Search for the cell housing the specified text and yield its [X, Y] center coordinate. 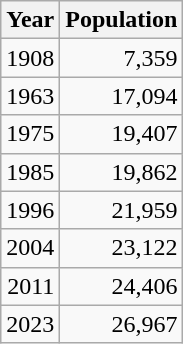
19,407 [122, 134]
1975 [30, 134]
1985 [30, 172]
23,122 [122, 248]
24,406 [122, 286]
2023 [30, 324]
1908 [30, 58]
1963 [30, 96]
2004 [30, 248]
19,862 [122, 172]
Year [30, 20]
21,959 [122, 210]
7,359 [122, 58]
Population [122, 20]
1996 [30, 210]
26,967 [122, 324]
2011 [30, 286]
17,094 [122, 96]
